Return [x, y] of the center of cell containing provided text 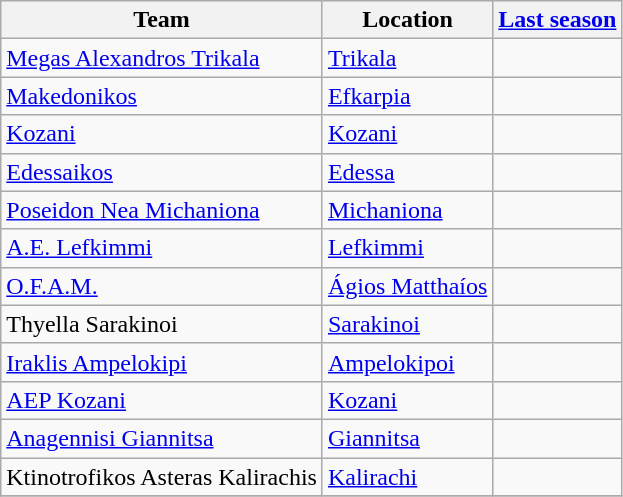
AEP Kozani [162, 400]
Poseidon Nea Michaniona [162, 210]
Thyella Sarakinoi [162, 324]
Edessa [407, 172]
Kalirachi [407, 477]
Efkarpia [407, 96]
Ágios Matthaíos [407, 286]
Ktinotrofikos Asteras Kalirachis [162, 477]
Ampelokipoi [407, 362]
Iraklis Ampelokipi [162, 362]
Anagennisi Giannitsa [162, 438]
Last season [558, 20]
Giannitsa [407, 438]
Makedonikos [162, 96]
Trikala [407, 58]
Michaniona [407, 210]
Edessaikos [162, 172]
Location [407, 20]
Sarakinoi [407, 324]
O.F.A.M. [162, 286]
Megas Alexandros Trikala [162, 58]
Lefkimmi [407, 248]
Team [162, 20]
A.E. Lefkimmi [162, 248]
